Locate the cell with the specified text and output its [X, Y] center coordinate. 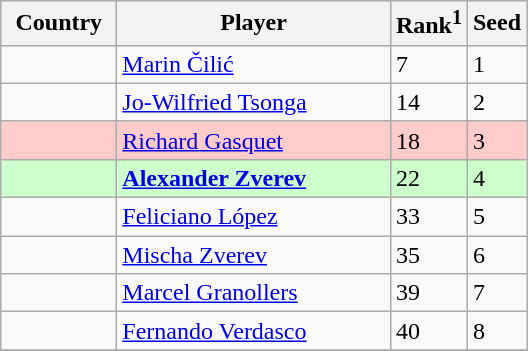
Marin Čilić [254, 64]
Rank1 [428, 24]
6 [496, 255]
4 [496, 178]
18 [428, 140]
1 [496, 64]
5 [496, 217]
39 [428, 293]
Seed [496, 24]
Country [59, 24]
35 [428, 255]
8 [496, 331]
22 [428, 178]
Jo-Wilfried Tsonga [254, 102]
14 [428, 102]
Fernando Verdasco [254, 331]
2 [496, 102]
33 [428, 217]
Mischa Zverev [254, 255]
Marcel Granollers [254, 293]
Alexander Zverev [254, 178]
Feliciano López [254, 217]
3 [496, 140]
Richard Gasquet [254, 140]
Player [254, 24]
40 [428, 331]
